Find where the given text appears and provide that cell's center as [X, Y] coordinate. 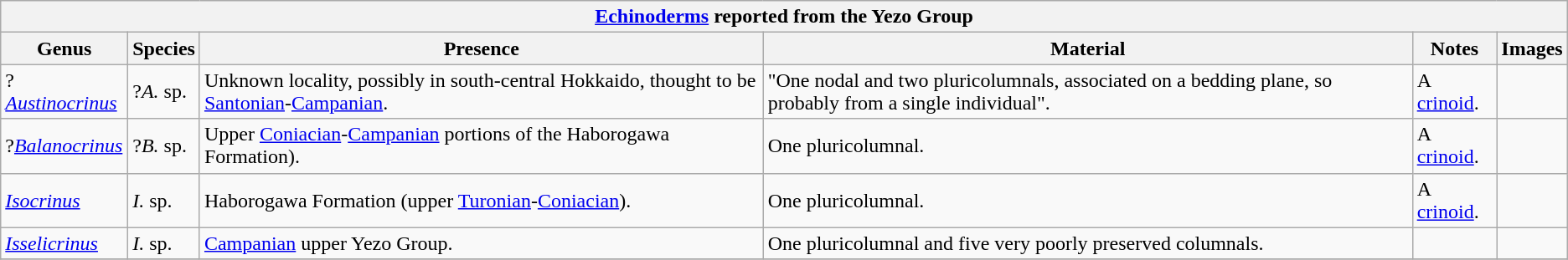
Presence [481, 48]
"One nodal and two pluricolumnals, associated on a bedding plane, so probably from a single individual". [1087, 92]
Species [164, 48]
Material [1087, 48]
Unknown locality, possibly in south-central Hokkaido, thought to be Santonian-Campanian. [481, 92]
Notes [1454, 48]
?Balanocrinus [64, 145]
?Austinocrinus [64, 92]
Isocrinus [64, 201]
Echinoderms reported from the Yezo Group [784, 17]
Haborogawa Formation (upper Turonian-Coniacian). [481, 201]
One pluricolumnal and five very poorly preserved columnals. [1087, 243]
Isselicrinus [64, 243]
?B. sp. [164, 145]
Images [1532, 48]
Genus [64, 48]
Campanian upper Yezo Group. [481, 243]
?A. sp. [164, 92]
Upper Coniacian-Campanian portions of the Haborogawa Formation). [481, 145]
